Find where the given text appears and provide that cell's center as [X, Y] coordinate. 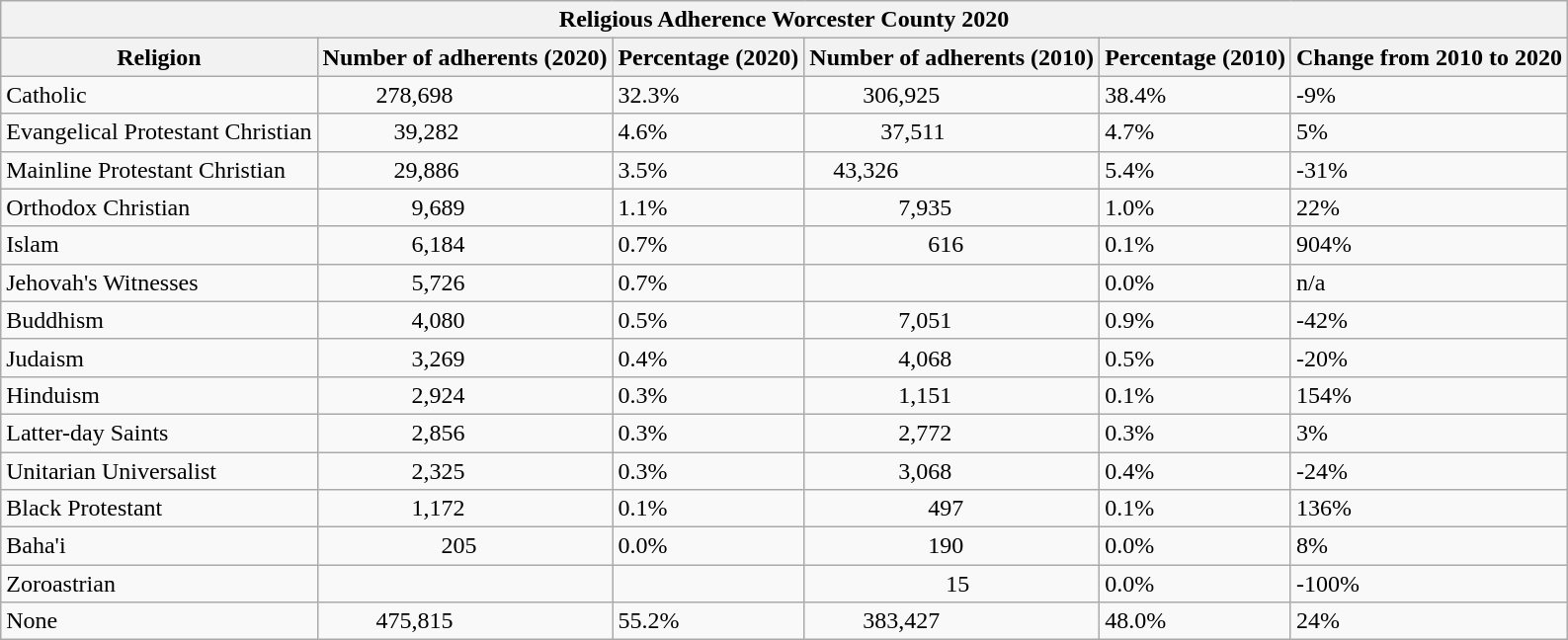
3,269 [464, 358]
-100% [1429, 584]
9,689 [464, 207]
Number of adherents (2020) [464, 57]
Catholic [159, 95]
-42% [1429, 320]
Hinduism [159, 395]
32.3% [708, 95]
904% [1429, 245]
190 [952, 546]
5% [1429, 132]
205 [464, 546]
2,856 [464, 433]
1,151 [952, 395]
Jehovah's Witnesses [159, 282]
616 [952, 245]
4,068 [952, 358]
7,051 [952, 320]
6,184 [464, 245]
1.1% [708, 207]
4.6% [708, 132]
Unitarian Universalist [159, 471]
5,726 [464, 282]
Baha'i [159, 546]
24% [1429, 621]
306,925 [952, 95]
-31% [1429, 170]
Percentage (2010) [1196, 57]
3.5% [708, 170]
Orthodox Christian [159, 207]
-24% [1429, 471]
Latter-day Saints [159, 433]
Buddhism [159, 320]
22% [1429, 207]
29,886 [464, 170]
7,935 [952, 207]
3% [1429, 433]
5.4% [1196, 170]
4,080 [464, 320]
38.4% [1196, 95]
39,282 [464, 132]
2,325 [464, 471]
Percentage (2020) [708, 57]
Black Protestant [159, 509]
55.2% [708, 621]
0.9% [1196, 320]
Judaism [159, 358]
154% [1429, 395]
1,172 [464, 509]
2,924 [464, 395]
383,427 [952, 621]
475,815 [464, 621]
-9% [1429, 95]
1.0% [1196, 207]
8% [1429, 546]
Mainline Protestant Christian [159, 170]
Religion [159, 57]
37,511 [952, 132]
497 [952, 509]
Number of adherents (2010) [952, 57]
Islam [159, 245]
3,068 [952, 471]
15 [952, 584]
Evangelical Protestant Christian [159, 132]
4.7% [1196, 132]
Zoroastrian [159, 584]
-20% [1429, 358]
None [159, 621]
43,326 [952, 170]
48.0% [1196, 621]
Change from 2010 to 2020 [1429, 57]
278,698 [464, 95]
Religious Adherence Worcester County 2020 [784, 20]
2,772 [952, 433]
n/a [1429, 282]
136% [1429, 509]
